Capture the cell that displays the provided text and extract its [x, y] central coordinate. 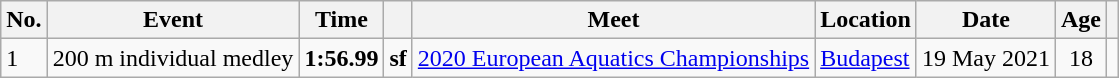
Meet [613, 20]
Budapest [866, 58]
2020 European Aquatics Championships [613, 58]
No. [24, 20]
sf [398, 58]
Event [173, 20]
Date [986, 20]
1 [24, 58]
Time [342, 20]
19 May 2021 [986, 58]
Age [1080, 20]
Location [866, 20]
200 m individual medley [173, 58]
18 [1080, 58]
1:56.99 [342, 58]
